From the cell containing the given text, extract its center point as (X, Y) coordinate. 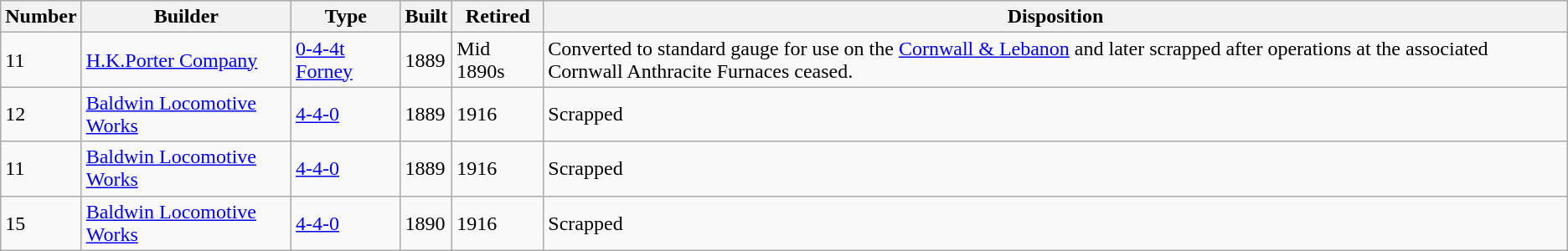
Mid 1890s (498, 60)
Number (41, 17)
0-4-4t Forney (347, 60)
Built (426, 17)
Builder (186, 17)
15 (41, 223)
1890 (426, 223)
H.K.Porter Company (186, 60)
Retired (498, 17)
Type (347, 17)
Disposition (1055, 17)
12 (41, 114)
